For the text-containing cell, return its midpoint in [X, Y] coordinate format. 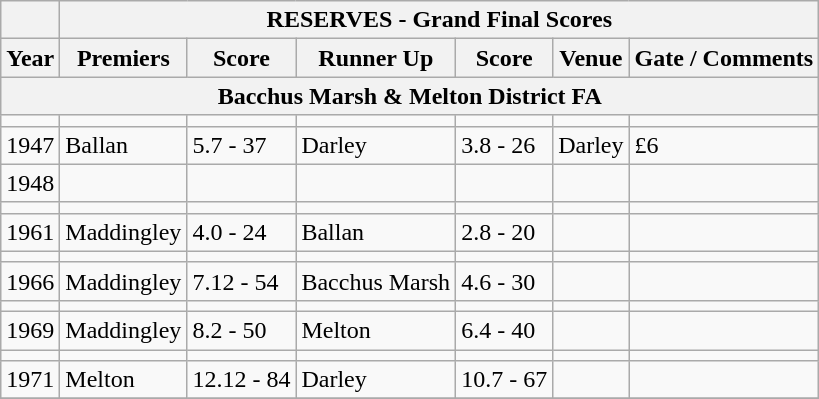
10.7 - 67 [504, 380]
6.4 - 40 [504, 330]
Venue [591, 58]
4.6 - 30 [504, 281]
1948 [30, 183]
£6 [724, 145]
1947 [30, 145]
Premiers [124, 58]
1966 [30, 281]
7.12 - 54 [242, 281]
Bacchus Marsh [376, 281]
Year [30, 58]
12.12 - 84 [242, 380]
1971 [30, 380]
5.7 - 37 [242, 145]
RESERVES - Grand Final Scores [440, 20]
8.2 - 50 [242, 330]
3.8 - 26 [504, 145]
Bacchus Marsh & Melton District FA [410, 96]
Gate / Comments [724, 58]
Runner Up [376, 58]
2.8 - 20 [504, 232]
4.0 - 24 [242, 232]
1969 [30, 330]
1961 [30, 232]
